Find where the given text appears and provide that cell's center as [X, Y] coordinate. 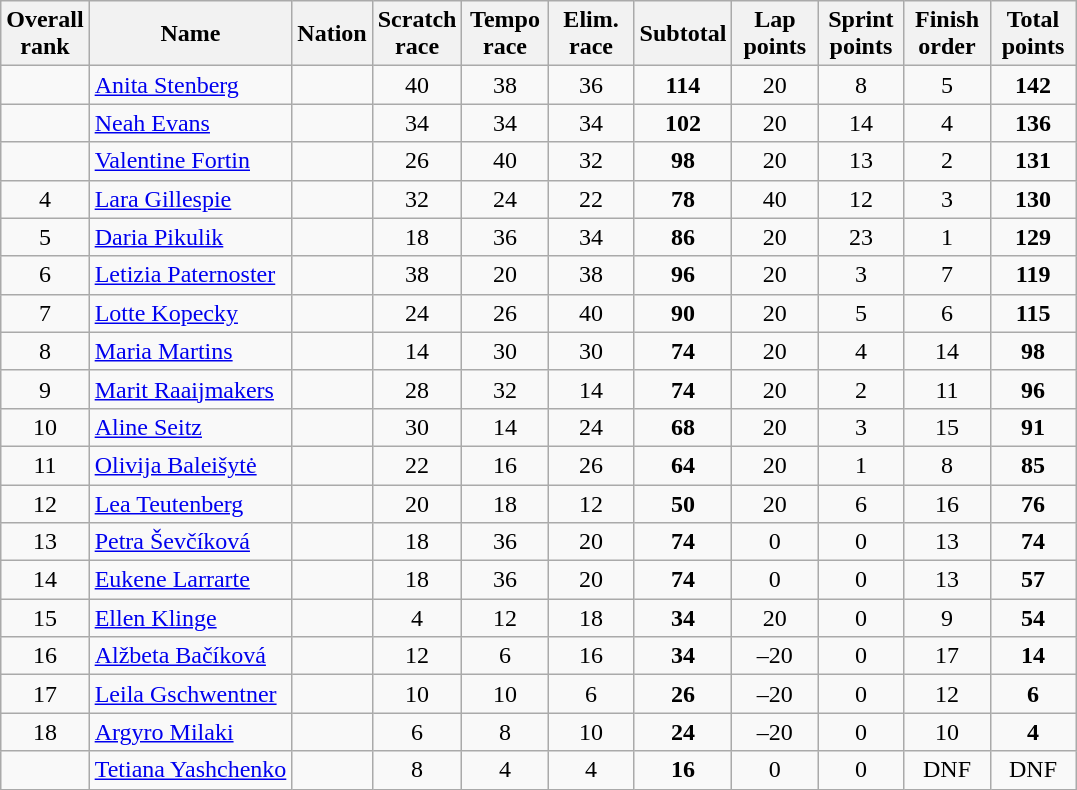
Tempo race [505, 34]
57 [1033, 580]
Maria Martins [190, 351]
Sprint points [861, 34]
Lap points [775, 34]
50 [683, 503]
Finish order [947, 34]
Olivija Baleišytė [190, 465]
Scratch race [417, 34]
Leila Gschwentner [190, 694]
130 [1033, 199]
Letizia Paternoster [190, 275]
Neah Evans [190, 123]
54 [1033, 618]
Tetiana Yashchenko [190, 770]
131 [1033, 161]
Overall rank [45, 34]
Alžbeta Bačíková [190, 656]
64 [683, 465]
76 [1033, 503]
Valentine Fortin [190, 161]
23 [861, 237]
Total points [1033, 34]
Subtotal [683, 34]
Lara Gillespie [190, 199]
Marit Raaijmakers [190, 389]
28 [417, 389]
119 [1033, 275]
68 [683, 427]
90 [683, 313]
78 [683, 199]
Elim. race [591, 34]
Argyro Milaki [190, 732]
Name [190, 34]
114 [683, 85]
86 [683, 237]
102 [683, 123]
129 [1033, 237]
Lotte Kopecky [190, 313]
Petra Ševčíková [190, 542]
115 [1033, 313]
Anita Stenberg [190, 85]
85 [1033, 465]
91 [1033, 427]
Lea Teutenberg [190, 503]
Nation [332, 34]
Eukene Larrarte [190, 580]
Aline Seitz [190, 427]
136 [1033, 123]
Daria Pikulik [190, 237]
142 [1033, 85]
Ellen Klinge [190, 618]
